Determine the [X, Y] coordinate at the center of the cell enclosing the given text.  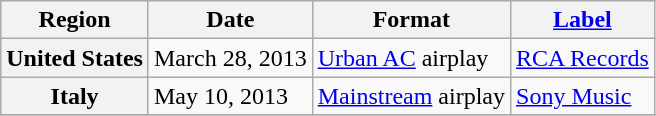
Date [230, 20]
Mainstream airplay [411, 96]
Urban AC airplay [411, 58]
March 28, 2013 [230, 58]
RCA Records [583, 58]
May 10, 2013 [230, 96]
Label [583, 20]
Region [75, 20]
Sony Music [583, 96]
United States [75, 58]
Italy [75, 96]
Format [411, 20]
